Detect which cell encompasses the target text, then output its (x, y) center coordinate. 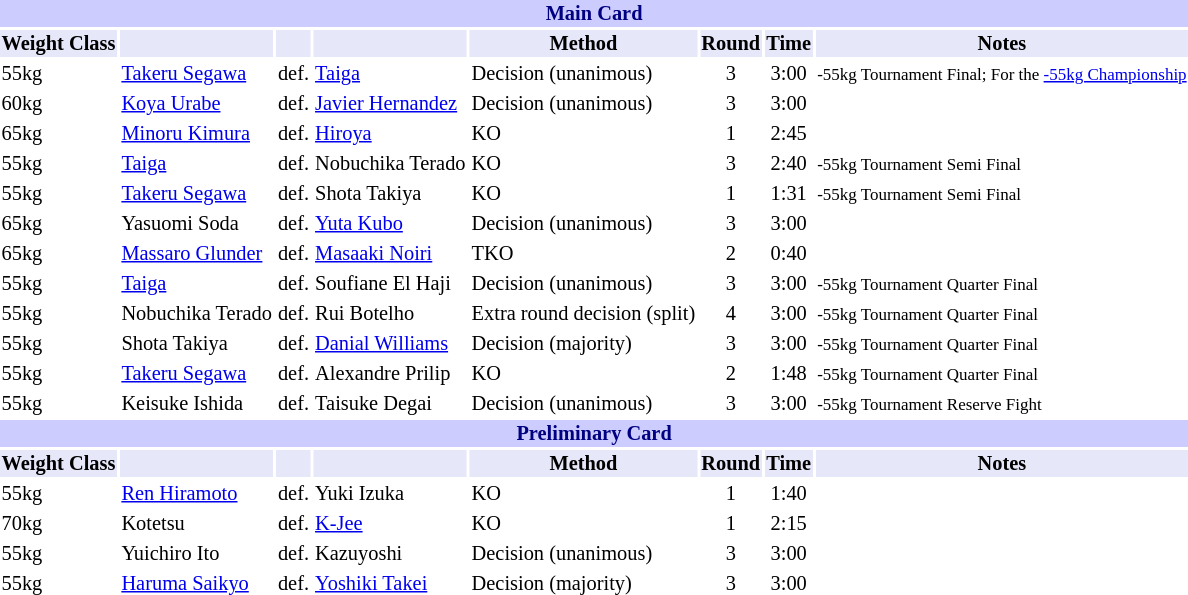
4 (731, 314)
Hiroya (391, 134)
Yasuomi Soda (197, 224)
60kg (58, 104)
Preliminary Card (594, 434)
Soufiane El Haji (391, 284)
Yuki Izuka (391, 494)
1:31 (789, 194)
Alexandre Prilip (391, 374)
-55kg Tournament Final; For the -55kg Championship (1002, 74)
2:45 (789, 134)
Rui Botelho (391, 314)
2:15 (789, 524)
Main Card (594, 14)
K-Jee (391, 524)
Keisuke Ishida (197, 404)
Taisuke Degai (391, 404)
2:40 (789, 164)
Javier Hernandez (391, 104)
Kazuyoshi (391, 554)
Koya Urabe (197, 104)
Yuichiro Ito (197, 554)
Masaaki Noiri (391, 254)
70kg (58, 524)
Decision (majority) (584, 344)
0:40 (789, 254)
1:48 (789, 374)
TKO (584, 254)
Massaro Glunder (197, 254)
Kotetsu (197, 524)
Ren Hiramoto (197, 494)
Minoru Kimura (197, 134)
Danial Williams (391, 344)
Yuta Kubo (391, 224)
-55kg Tournament Reserve Fight (1002, 404)
1:40 (789, 494)
Extra round decision (split) (584, 314)
